From the cell containing the given text, extract its center point as [x, y] coordinate. 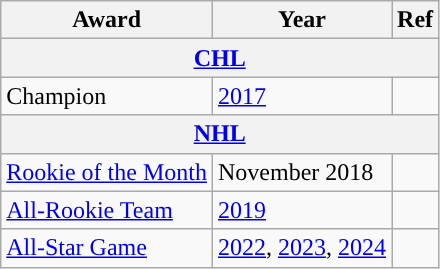
CHL [220, 58]
NHL [220, 134]
2017 [302, 96]
Rookie of the Month [107, 172]
All-Rookie Team [107, 210]
All-Star Game [107, 248]
November 2018 [302, 172]
Ref [416, 20]
Champion [107, 96]
Year [302, 20]
2019 [302, 210]
Award [107, 20]
2022, 2023, 2024 [302, 248]
